Search for the cell housing the specified text and yield its (X, Y) center coordinate. 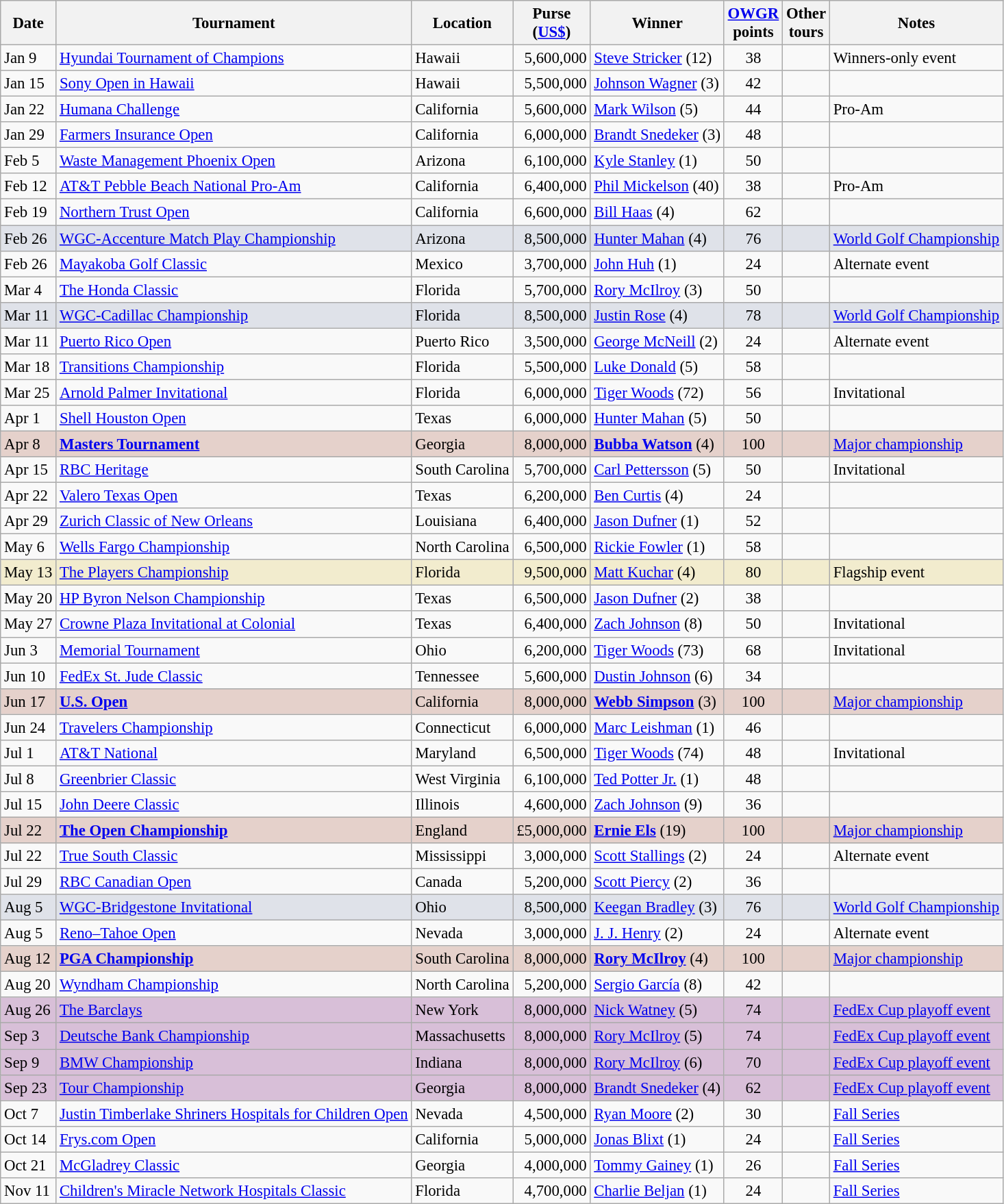
Tiger Woods (72) (657, 392)
Othertours (807, 23)
26 (753, 1165)
£5,000,000 (552, 830)
Zurich Classic of New Orleans (234, 521)
Hunter Mahan (4) (657, 238)
Feb 12 (29, 187)
Tiger Woods (74) (657, 753)
Jun 24 (29, 727)
West Virginia (462, 779)
Jun 10 (29, 676)
Justin Timberlake Shriners Hospitals for Children Open (234, 1114)
Scott Piercy (2) (657, 882)
4,600,000 (552, 805)
56 (753, 392)
Oct 14 (29, 1139)
44 (753, 110)
Apr 8 (29, 444)
Wells Fargo Championship (234, 547)
Hunter Mahan (5) (657, 418)
Sep 3 (29, 1036)
Jun 17 (29, 701)
52 (753, 521)
68 (753, 650)
Sony Open in Hawaii (234, 84)
The Honda Classic (234, 290)
PGA Championship (234, 959)
The Players Championship (234, 573)
Mark Wilson (5) (657, 110)
Puerto Rico (462, 341)
Charlie Beljan (1) (657, 1191)
80 (753, 573)
Rory McIlroy (4) (657, 959)
78 (753, 315)
RBC Canadian Open (234, 882)
McGladrey Classic (234, 1165)
Steve Stricker (12) (657, 58)
Aug 26 (29, 1010)
Farmers Insurance Open (234, 135)
RBC Heritage (234, 470)
Phil Mickelson (40) (657, 187)
30 (753, 1114)
Feb 5 (29, 161)
J. J. Henry (2) (657, 933)
WGC-Cadillac Championship (234, 315)
Jul 1 (29, 753)
Jul 15 (29, 805)
Humana Challenge (234, 110)
Maryland (462, 753)
Frys.com Open (234, 1139)
Indiana (462, 1062)
Flagship event (916, 573)
Winners-only event (916, 58)
Transitions Championship (234, 367)
Brandt Snedeker (4) (657, 1088)
6,600,000 (552, 212)
Mississippi (462, 856)
34 (753, 676)
FedEx St. Jude Classic (234, 676)
Crowne Plaza Invitational at Colonial (234, 625)
4,000,000 (552, 1165)
Tour Championship (234, 1088)
Reno–Tahoe Open (234, 933)
Sep 9 (29, 1062)
New York (462, 1010)
Jason Dufner (2) (657, 599)
Mar 4 (29, 290)
Apr 22 (29, 496)
U.S. Open (234, 701)
George McNeill (2) (657, 341)
Hyundai Tournament of Champions (234, 58)
Apr 29 (29, 521)
Ben Curtis (4) (657, 496)
Tiger Woods (73) (657, 650)
Jul 8 (29, 779)
Zach Johnson (8) (657, 625)
Mar 25 (29, 392)
Greenbrier Classic (234, 779)
Location (462, 23)
Rory McIlroy (6) (657, 1062)
May 20 (29, 599)
Rickie Fowler (1) (657, 547)
Justin Rose (4) (657, 315)
9,500,000 (552, 573)
Keegan Bradley (3) (657, 907)
5,000,000 (552, 1139)
Valero Texas Open (234, 496)
May 27 (29, 625)
Tommy Gainey (1) (657, 1165)
Jan 15 (29, 84)
Travelers Championship (234, 727)
Kyle Stanley (1) (657, 161)
Waste Management Phoenix Open (234, 161)
May 13 (29, 573)
Feb 19 (29, 212)
Children's Miracle Network Hospitals Classic (234, 1191)
Louisiana (462, 521)
Jul 29 (29, 882)
Aug 20 (29, 985)
Luke Donald (5) (657, 367)
Marc Leishman (1) (657, 727)
AT&T Pebble Beach National Pro-Am (234, 187)
The Barclays (234, 1010)
Massachusetts (462, 1036)
Tournament (234, 23)
Masters Tournament (234, 444)
Notes (916, 23)
70 (753, 1062)
Jan 9 (29, 58)
Jan 29 (29, 135)
4,500,000 (552, 1114)
Connecticut (462, 727)
Bill Haas (4) (657, 212)
Tennessee (462, 676)
Oct 7 (29, 1114)
OWGRpoints (753, 23)
Jason Dufner (1) (657, 521)
Jan 22 (29, 110)
HP Byron Nelson Championship (234, 599)
Aug 12 (29, 959)
WGC-Bridgestone Invitational (234, 907)
Bubba Watson (4) (657, 444)
Illinois (462, 805)
Rory McIlroy (5) (657, 1036)
Winner (657, 23)
John Huh (1) (657, 264)
Matt Kuchar (4) (657, 573)
Mayakoba Golf Classic (234, 264)
WGC-Accenture Match Play Championship (234, 238)
Nick Watney (5) (657, 1010)
The Open Championship (234, 830)
Webb Simpson (3) (657, 701)
3,500,000 (552, 341)
Northern Trust Open (234, 212)
BMW Championship (234, 1062)
England (462, 830)
Purse(US$) (552, 23)
Memorial Tournament (234, 650)
Nov 11 (29, 1191)
46 (753, 727)
4,700,000 (552, 1191)
Arnold Palmer Invitational (234, 392)
Brandt Snedeker (3) (657, 135)
Ernie Els (19) (657, 830)
Scott Stallings (2) (657, 856)
Ryan Moore (2) (657, 1114)
Wyndham Championship (234, 985)
Puerto Rico Open (234, 341)
Canada (462, 882)
John Deere Classic (234, 805)
AT&T National (234, 753)
Rory McIlroy (3) (657, 290)
Sergio García (8) (657, 985)
May 6 (29, 547)
3,700,000 (552, 264)
Oct 21 (29, 1165)
Apr 15 (29, 470)
Jun 3 (29, 650)
Ted Potter Jr. (1) (657, 779)
Sep 23 (29, 1088)
Dustin Johnson (6) (657, 676)
Deutsche Bank Championship (234, 1036)
Zach Johnson (9) (657, 805)
Apr 1 (29, 418)
True South Classic (234, 856)
Mar 18 (29, 367)
Jonas Blixt (1) (657, 1139)
Shell Houston Open (234, 418)
Date (29, 23)
Mexico (462, 264)
Johnson Wagner (3) (657, 84)
Carl Pettersson (5) (657, 470)
